For the text-containing cell, return its midpoint in [X, Y] coordinate format. 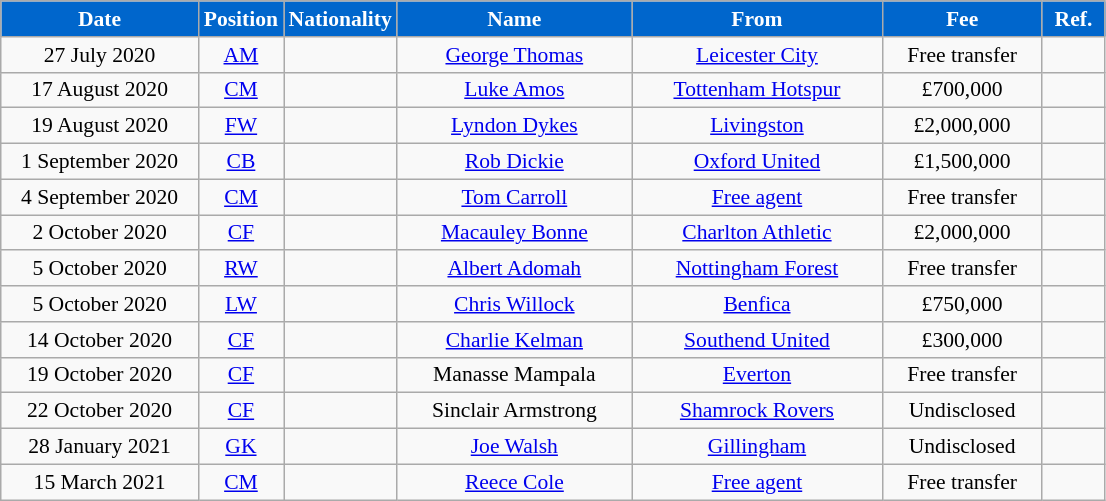
Albert Adomah [514, 269]
£700,000 [962, 90]
Nottingham Forest [757, 269]
Charlie Kelman [514, 340]
AM [240, 55]
FW [240, 126]
28 January 2021 [100, 447]
Name [514, 19]
Livingston [757, 126]
Southend United [757, 340]
14 October 2020 [100, 340]
Charlton Athletic [757, 233]
Leicester City [757, 55]
£300,000 [962, 340]
Oxford United [757, 162]
Everton [757, 375]
15 March 2021 [100, 482]
Joe Walsh [514, 447]
Position [240, 19]
17 August 2020 [100, 90]
Chris Willock [514, 304]
Rob Dickie [514, 162]
22 October 2020 [100, 411]
Nationality [340, 19]
2 October 2020 [100, 233]
GK [240, 447]
Date [100, 19]
Macauley Bonne [514, 233]
Tottenham Hotspur [757, 90]
Luke Amos [514, 90]
£750,000 [962, 304]
Shamrock Rovers [757, 411]
Fee [962, 19]
4 September 2020 [100, 197]
LW [240, 304]
RW [240, 269]
Gillingham [757, 447]
From [757, 19]
Ref. [1074, 19]
Reece Cole [514, 482]
1 September 2020 [100, 162]
Benfica [757, 304]
Manasse Mampala [514, 375]
George Thomas [514, 55]
27 July 2020 [100, 55]
Sinclair Armstrong [514, 411]
£1,500,000 [962, 162]
19 October 2020 [100, 375]
Tom Carroll [514, 197]
CB [240, 162]
Lyndon Dykes [514, 126]
19 August 2020 [100, 126]
